Detect which cell encompasses the target text, then output its (X, Y) center coordinate. 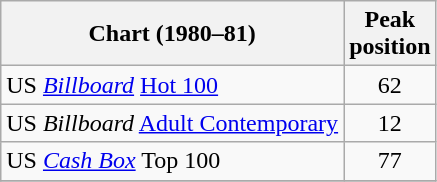
12 (390, 123)
Peakposition (390, 34)
77 (390, 161)
US Billboard Adult Contemporary (172, 123)
62 (390, 85)
US Billboard Hot 100 (172, 85)
Chart (1980–81) (172, 34)
US Cash Box Top 100 (172, 161)
